Find where the given text appears and provide that cell's center as [X, Y] coordinate. 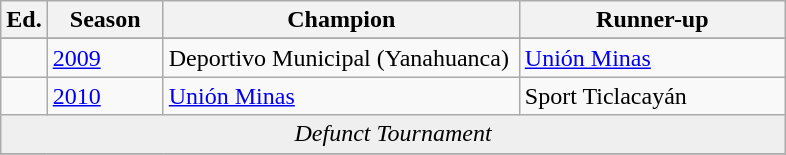
Runner-up [652, 20]
Ed. [24, 20]
Champion [341, 20]
Season [105, 20]
Deportivo Municipal (Yanahuanca) [341, 58]
Sport Ticlacayán [652, 96]
Defunct Tournament [394, 134]
2010 [105, 96]
2009 [105, 58]
